Identify which cell holds the provided text, then report its [X, Y] central coordinate. 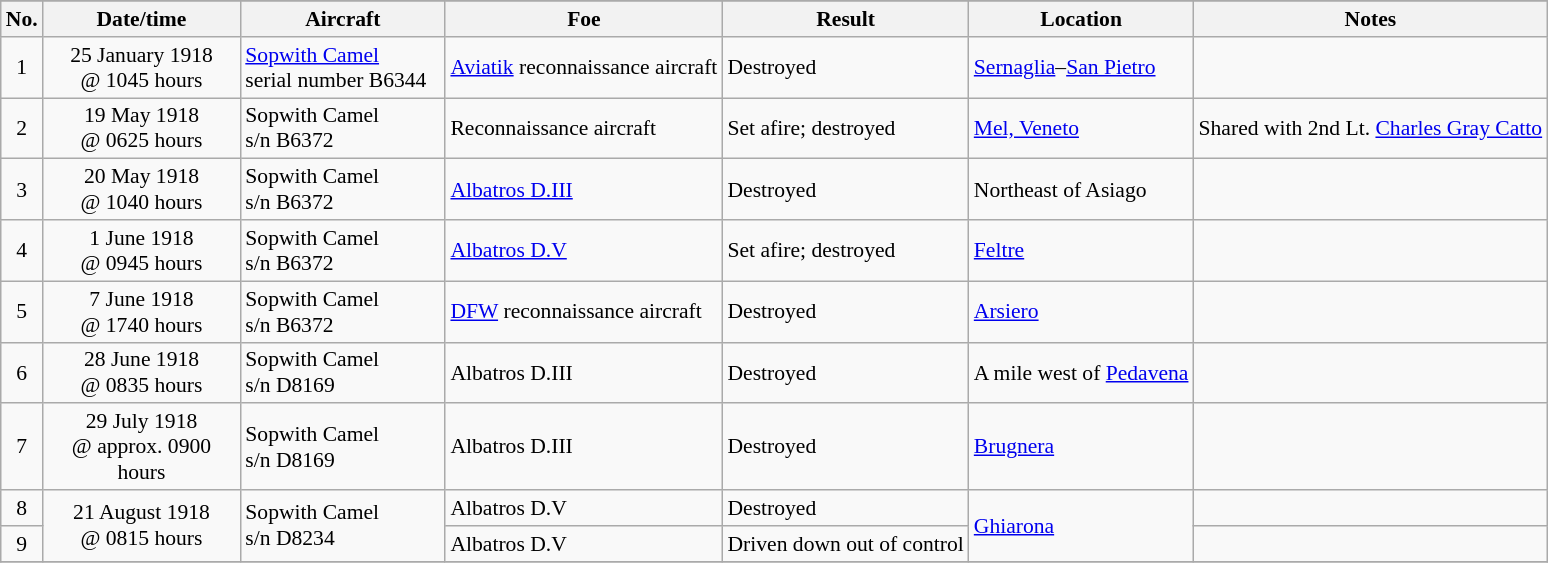
Shared with 2nd Lt. Charles Gray Catto [1371, 128]
Ghiarona [1082, 526]
2 [22, 128]
Driven down out of control [845, 544]
Location [1082, 19]
19 May 1918@ 0625 hours [142, 128]
1 June 1918@ 0945 hours [142, 250]
DFW reconnaissance aircraft [584, 312]
Sopwith Camelserial number B6344 [342, 68]
Sernaglia–San Pietro [1082, 68]
Brugnera [1082, 448]
Date/time [142, 19]
6 [22, 372]
8 [22, 508]
29 July 1918@ approx. 0900 hours [142, 448]
25 January 1918@ 1045 hours [142, 68]
28 June 1918@ 0835 hours [142, 372]
Feltre [1082, 250]
21 August 1918@ 0815 hours [142, 526]
Reconnaissance aircraft [584, 128]
3 [22, 190]
No. [22, 19]
7 [22, 448]
Notes [1371, 19]
Result [845, 19]
1 [22, 68]
20 May 1918@ 1040 hours [142, 190]
4 [22, 250]
7 June 1918@ 1740 hours [142, 312]
A mile west of Pedavena [1082, 372]
Mel, Veneto [1082, 128]
Aviatik reconnaissance aircraft [584, 68]
Northeast of Asiago [1082, 190]
Arsiero [1082, 312]
9 [22, 544]
Foe [584, 19]
Aircraft [342, 19]
Sopwith Camels/n D8234 [342, 526]
5 [22, 312]
